Locate the cell with the specified text and output its [X, Y] center coordinate. 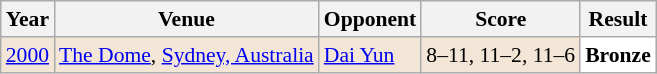
The Dome, Sydney, Australia [186, 55]
Year [28, 19]
Result [618, 19]
Bronze [618, 55]
Venue [186, 19]
8–11, 11–2, 11–6 [500, 55]
Score [500, 19]
Dai Yun [370, 55]
2000 [28, 55]
Opponent [370, 19]
